For the text-containing cell, return its midpoint in (X, Y) coordinate format. 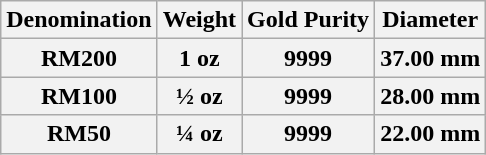
Weight (199, 20)
Denomination (79, 20)
Gold Purity (308, 20)
1 oz (199, 58)
½ oz (199, 96)
¼ oz (199, 134)
28.00 mm (430, 96)
22.00 mm (430, 134)
Diameter (430, 20)
RM100 (79, 96)
RM50 (79, 134)
RM200 (79, 58)
37.00 mm (430, 58)
